Pinpoint the cell where the given text exists, returning its [X, Y] midpoint coordinate. 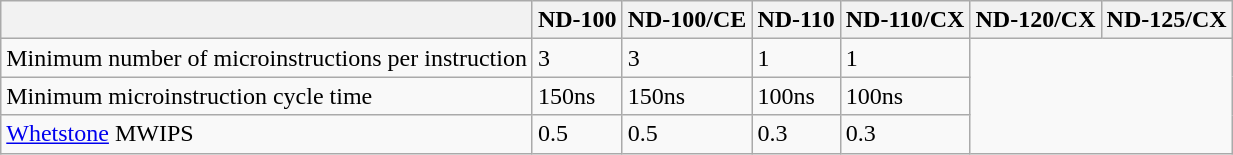
ND-100 [577, 20]
Minimum number of microinstructions per instruction [267, 58]
ND-125/CX [1166, 20]
ND-100/CE [687, 20]
ND-120/CX [1036, 20]
Whetstone MWIPS [267, 134]
ND-110/CX [905, 20]
Minimum microinstruction cycle time [267, 96]
ND-110 [796, 20]
